For the text-containing cell, return its midpoint in (x, y) coordinate format. 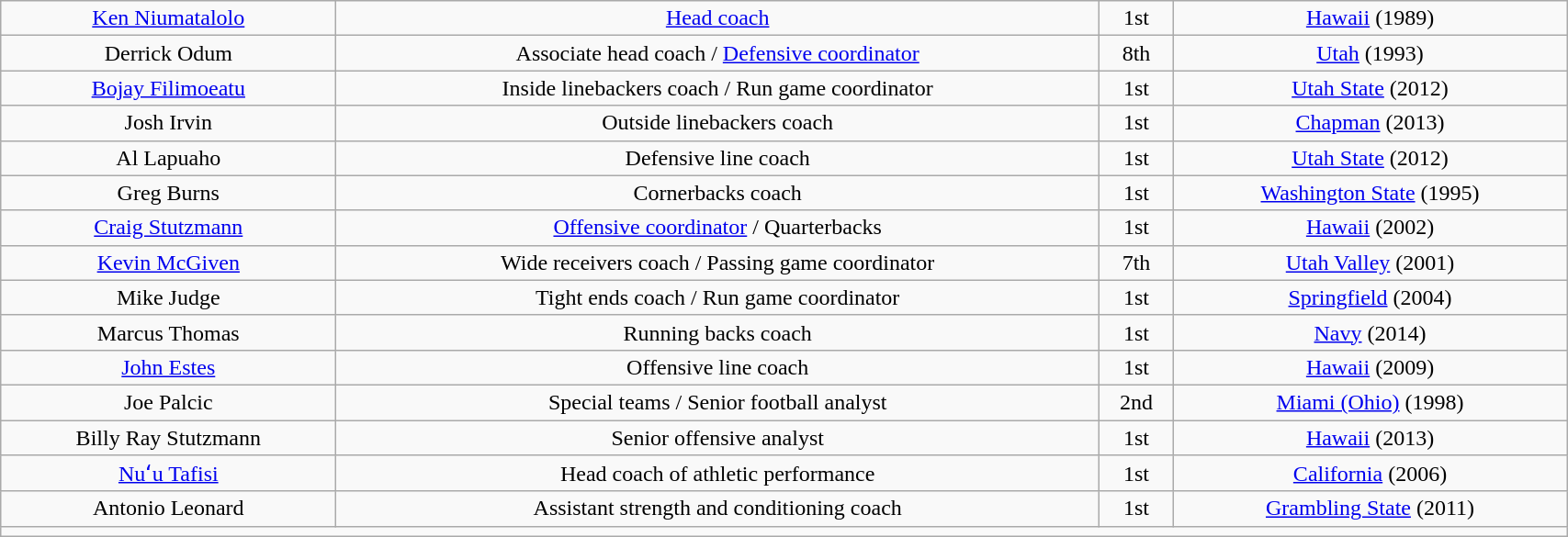
8th (1137, 53)
Hawaii (2009) (1370, 367)
Hawaii (2013) (1370, 438)
Washington State (1995) (1370, 193)
Defensive line coach (718, 158)
Tight ends coach / Run game coordinator (718, 297)
7th (1137, 263)
Nuʻu Tafisi (169, 474)
Kevin McGiven (169, 263)
Al Lapuaho (169, 158)
Associate head coach / Defensive coordinator (718, 53)
Head coach of athletic performance (718, 474)
Offensive coordinator / Quarterbacks (718, 228)
Craig Stutzmann (169, 228)
Cornerbacks coach (718, 193)
Utah (1993) (1370, 53)
Special teams / Senior football analyst (718, 402)
Derrick Odum (169, 53)
Mike Judge (169, 297)
Navy (2014) (1370, 332)
2nd (1137, 402)
Ken Niumatalolo (169, 18)
John Estes (169, 367)
Greg Burns (169, 193)
Miami (Ohio) (1998) (1370, 402)
Bojay Filimoeatu (169, 88)
Assistant strength and conditioning coach (718, 509)
Joe Palcic (169, 402)
Outside linebackers coach (718, 123)
California (2006) (1370, 474)
Senior offensive analyst (718, 438)
Josh Irvin (169, 123)
Wide receivers coach / Passing game coordinator (718, 263)
Inside linebackers coach / Run game coordinator (718, 88)
Grambling State (2011) (1370, 509)
Running backs coach (718, 332)
Hawaii (2002) (1370, 228)
Springfield (2004) (1370, 297)
Antonio Leonard (169, 509)
Marcus Thomas (169, 332)
Billy Ray Stutzmann (169, 438)
Head coach (718, 18)
Hawaii (1989) (1370, 18)
Chapman (2013) (1370, 123)
Offensive line coach (718, 367)
Utah Valley (2001) (1370, 263)
